Detect which cell encompasses the target text, then output its [X, Y] center coordinate. 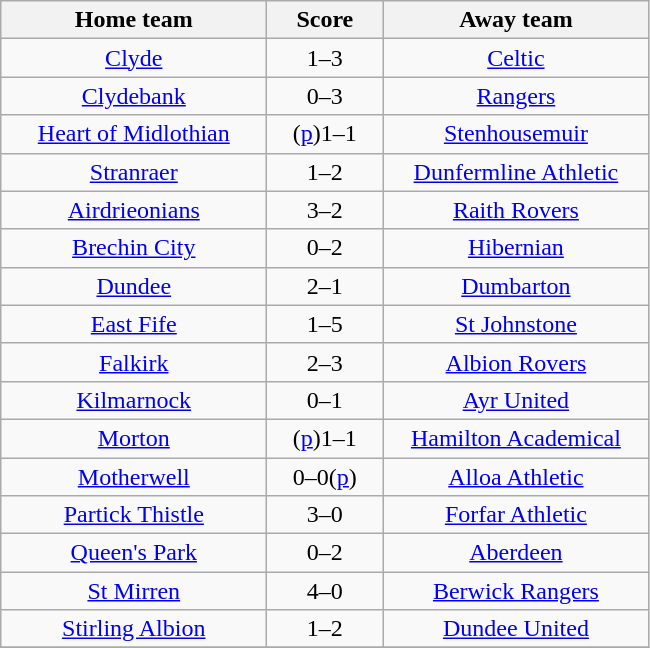
Away team [516, 20]
Morton [134, 438]
Ayr United [516, 400]
1–5 [325, 324]
Falkirk [134, 362]
Rangers [516, 96]
Score [325, 20]
Celtic [516, 58]
Stenhousemuir [516, 134]
0–1 [325, 400]
0–3 [325, 96]
Albion Rovers [516, 362]
Dundee United [516, 629]
Hamilton Academical [516, 438]
Alloa Athletic [516, 477]
Home team [134, 20]
Airdrieonians [134, 210]
0–0(p) [325, 477]
Heart of Midlothian [134, 134]
St Mirren [134, 591]
Kilmarnock [134, 400]
3–2 [325, 210]
East Fife [134, 324]
Stirling Albion [134, 629]
4–0 [325, 591]
3–0 [325, 515]
Dundee [134, 286]
Brechin City [134, 248]
Partick Thistle [134, 515]
Clydebank [134, 96]
2–3 [325, 362]
Forfar Athletic [516, 515]
1–3 [325, 58]
Dumbarton [516, 286]
Stranraer [134, 172]
St Johnstone [516, 324]
Hibernian [516, 248]
Clyde [134, 58]
Berwick Rangers [516, 591]
2–1 [325, 286]
Dunfermline Athletic [516, 172]
Raith Rovers [516, 210]
Queen's Park [134, 553]
Motherwell [134, 477]
Aberdeen [516, 553]
